Return the (x, y) coordinate for the center point of the cell that contains the specified text.  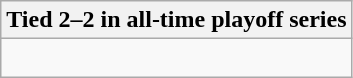
Tied 2–2 in all-time playoff series (176, 20)
